Find where the given text appears and provide that cell's center as [X, Y] coordinate. 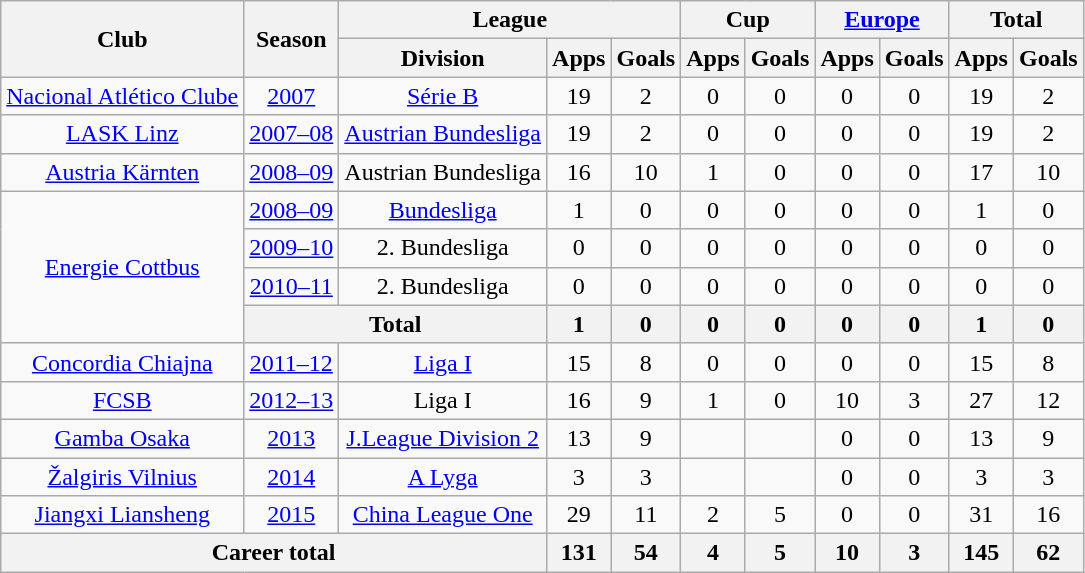
54 [646, 553]
145 [981, 553]
Club [122, 39]
131 [579, 553]
17 [981, 172]
Season [292, 39]
A Lyga [443, 477]
Career total [274, 553]
2007 [292, 96]
2012–13 [292, 400]
Bundesliga [443, 210]
China League One [443, 515]
12 [1048, 400]
27 [981, 400]
Europe [882, 20]
Energie Cottbus [122, 267]
Division [443, 58]
Žalgiris Vilnius [122, 477]
Gamba Osaka [122, 438]
2009–10 [292, 248]
Concordia Chiajna [122, 362]
J.League Division 2 [443, 438]
Cup [748, 20]
2007–08 [292, 134]
31 [981, 515]
29 [579, 515]
Austria Kärnten [122, 172]
11 [646, 515]
Série B [443, 96]
2014 [292, 477]
Jiangxi Liansheng [122, 515]
62 [1048, 553]
Nacional Atlético Clube [122, 96]
LASK Linz [122, 134]
2015 [292, 515]
2010–11 [292, 286]
FCSB [122, 400]
League [510, 20]
2011–12 [292, 362]
4 [713, 553]
2013 [292, 438]
